Pinpoint the cell where the given text exists, returning its (x, y) midpoint coordinate. 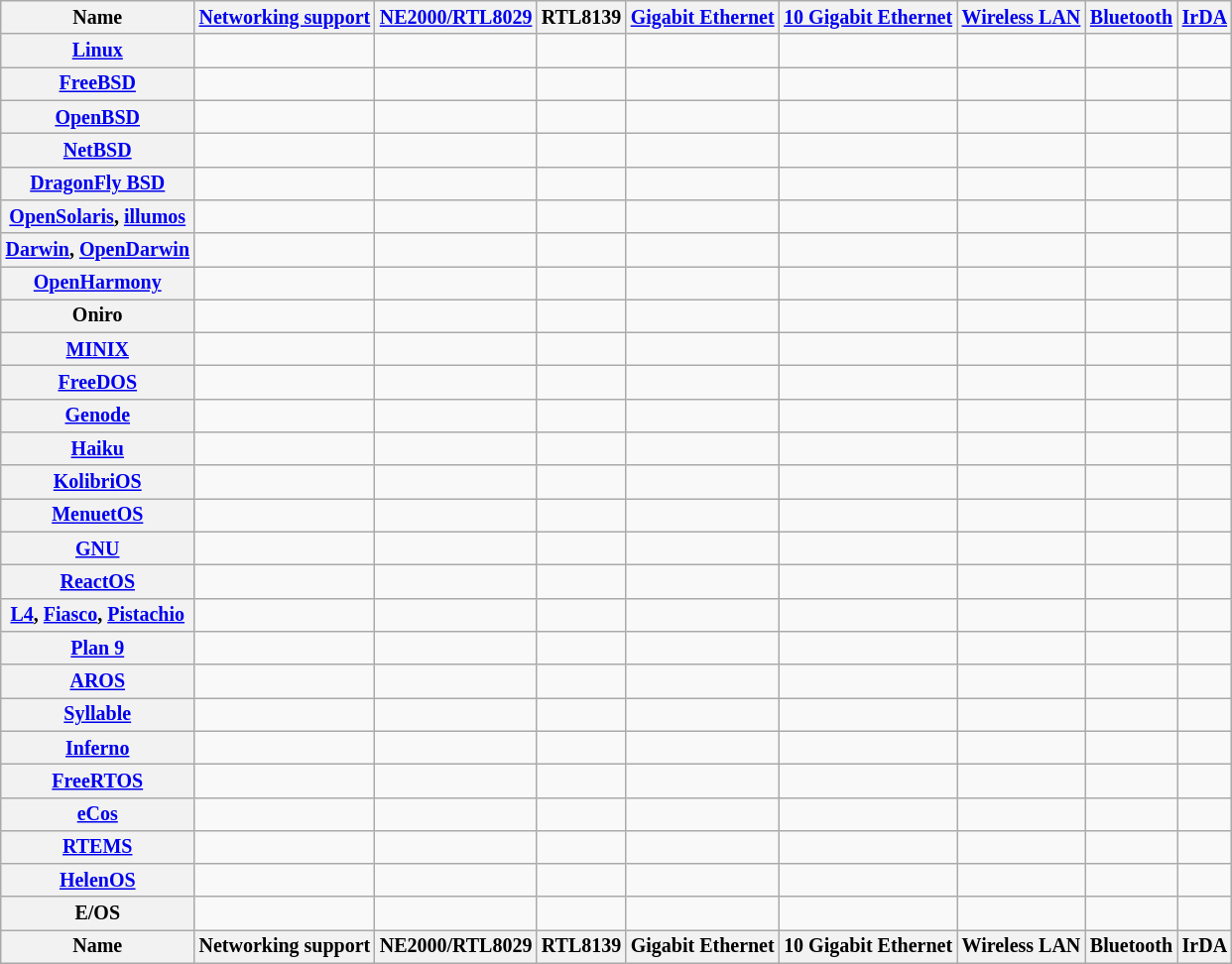
NetBSD (97, 151)
Haiku (97, 448)
MINIX (97, 349)
FreeRTOS (97, 782)
DragonFly BSD (97, 182)
eCos (97, 813)
OpenBSD (97, 117)
Inferno (97, 748)
Darwin, OpenDarwin (97, 250)
E/OS (97, 914)
ReactOS (97, 581)
RTEMS (97, 847)
GNU (97, 549)
Syllable (97, 714)
Linux (97, 52)
OpenSolaris, illumos (97, 216)
KolibriOS (97, 482)
HelenOS (97, 881)
L4, Fiasco, Pistachio (97, 615)
OpenHarmony (97, 284)
Plan 9 (97, 649)
MenuetOS (97, 516)
Oniro (97, 315)
Genode (97, 417)
FreeBSD (97, 83)
AROS (97, 680)
FreeDOS (97, 383)
